Return (x, y) of the center of cell containing provided text 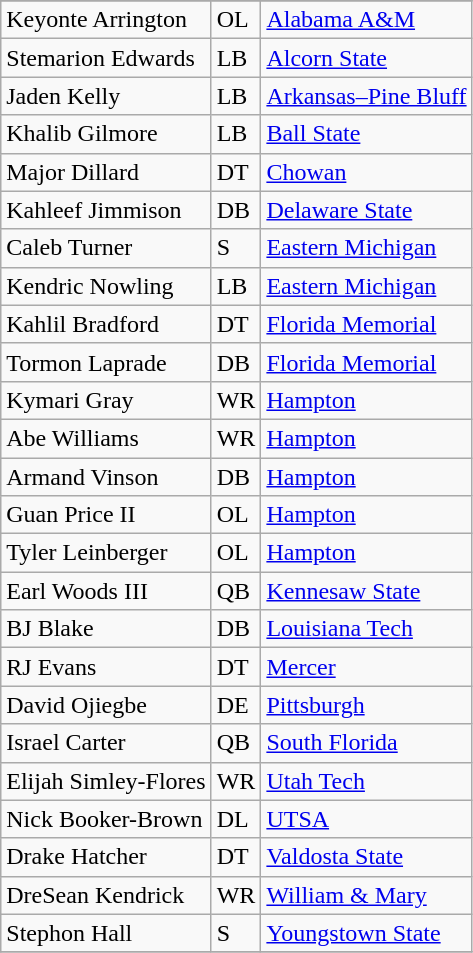
Stemarion Edwards (106, 58)
David Ojiegbe (106, 705)
Armand Vinson (106, 477)
Youngstown State (366, 933)
Alcorn State (366, 58)
Israel Carter (106, 743)
Alabama A&M (366, 20)
Pittsburgh (366, 705)
South Florida (366, 743)
Khalib Gilmore (106, 134)
Mercer (366, 667)
Delaware State (366, 210)
Guan Price II (106, 515)
Kennesaw State (366, 591)
Valdosta State (366, 857)
Caleb Turner (106, 248)
Stephon Hall (106, 933)
DE (236, 705)
Keyonte Arrington (106, 20)
RJ Evans (106, 667)
Kendric Nowling (106, 286)
William & Mary (366, 895)
Kahlil Bradford (106, 324)
DL (236, 819)
Arkansas–Pine Bluff (366, 96)
UTSA (366, 819)
Chowan (366, 172)
Major Dillard (106, 172)
Kahleef Jimmison (106, 210)
Drake Hatcher (106, 857)
Tyler Leinberger (106, 553)
Utah Tech (366, 781)
Tormon Laprade (106, 362)
Elijah Simley-Flores (106, 781)
Abe Williams (106, 438)
Nick Booker-Brown (106, 819)
Earl Woods III (106, 591)
DreSean Kendrick (106, 895)
Ball State (366, 134)
BJ Blake (106, 629)
Jaden Kelly (106, 96)
Kymari Gray (106, 400)
Louisiana Tech (366, 629)
